Scan for the cell matching the given text and deliver its (X, Y) coordinate at center. 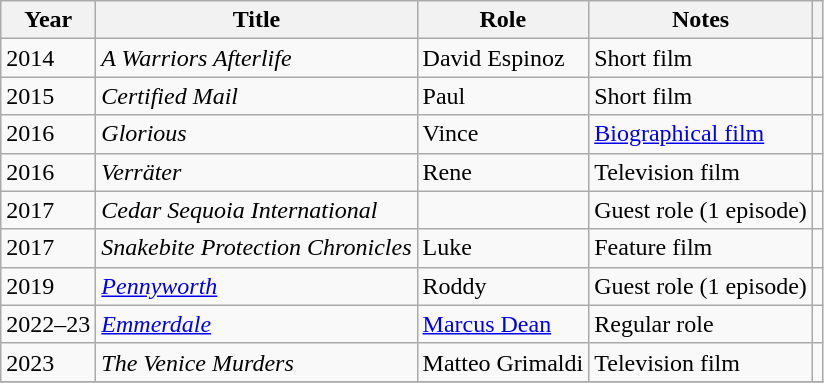
Vince (503, 134)
Regular role (701, 324)
2023 (48, 362)
Glorious (256, 134)
Notes (701, 20)
Paul (503, 96)
Biographical film (701, 134)
2015 (48, 96)
Rene (503, 172)
David Espinoz (503, 58)
Matteo Grimaldi (503, 362)
Title (256, 20)
Role (503, 20)
Emmerdale (256, 324)
Marcus Dean (503, 324)
Verräter (256, 172)
2019 (48, 286)
The Venice Murders (256, 362)
Snakebite Protection Chronicles (256, 248)
A Warriors Afterlife (256, 58)
Cedar Sequoia International (256, 210)
Pennyworth (256, 286)
Year (48, 20)
Certified Mail (256, 96)
Roddy (503, 286)
2014 (48, 58)
2022–23 (48, 324)
Luke (503, 248)
Feature film (701, 248)
